Identify which cell holds the provided text, then report its (x, y) central coordinate. 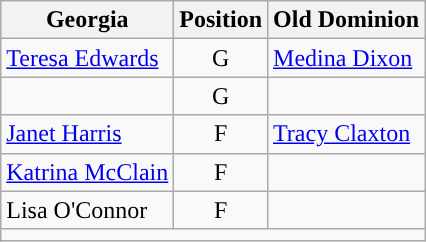
Katrina McClain (88, 172)
Teresa Edwards (88, 58)
Medina Dixon (346, 58)
Lisa O'Connor (88, 210)
Position (221, 20)
Janet Harris (88, 134)
Georgia (88, 20)
Tracy Claxton (346, 134)
Old Dominion (346, 20)
